Locate the cell with the specified text and output its [X, Y] center coordinate. 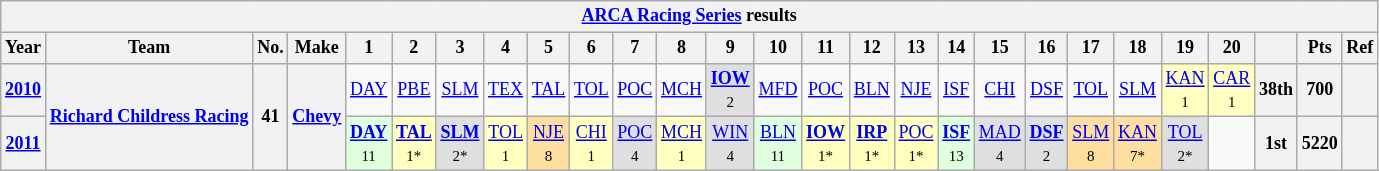
CHI [1000, 90]
CHI1 [592, 144]
CAR1 [1232, 90]
DSF2 [1046, 144]
2 [414, 48]
DAY [369, 90]
20 [1232, 48]
ISF13 [956, 144]
14 [956, 48]
IOW1* [826, 144]
Richard Childress Racing [148, 116]
IOW2 [730, 90]
TAL1* [414, 144]
MCH [682, 90]
NJE8 [548, 144]
No. [270, 48]
KAN1 [1185, 90]
1 [369, 48]
BLN [872, 90]
MFD [778, 90]
4 [506, 48]
TEX [506, 90]
2010 [24, 90]
5 [548, 48]
13 [916, 48]
SLM2* [460, 144]
12 [872, 48]
8 [682, 48]
Year [24, 48]
WIN4 [730, 144]
MCH1 [682, 144]
TOL1 [506, 144]
41 [270, 116]
ARCA Racing Series results [690, 16]
Pts [1320, 48]
10 [778, 48]
PBE [414, 90]
TAL [548, 90]
9 [730, 48]
2011 [24, 144]
3 [460, 48]
5220 [1320, 144]
Chevy [317, 116]
Ref [1360, 48]
1st [1276, 144]
11 [826, 48]
6 [592, 48]
IRP1* [872, 144]
Make [317, 48]
DSF [1046, 90]
18 [1138, 48]
15 [1000, 48]
NJE [916, 90]
700 [1320, 90]
38th [1276, 90]
BLN11 [778, 144]
16 [1046, 48]
TOL2* [1185, 144]
Team [148, 48]
ISF [956, 90]
KAN7* [1138, 144]
19 [1185, 48]
MAD4 [1000, 144]
7 [635, 48]
POC4 [635, 144]
DAY11 [369, 144]
17 [1091, 48]
POC1* [916, 144]
SLM8 [1091, 144]
